Pinpoint the cell where the given text exists, returning its [x, y] midpoint coordinate. 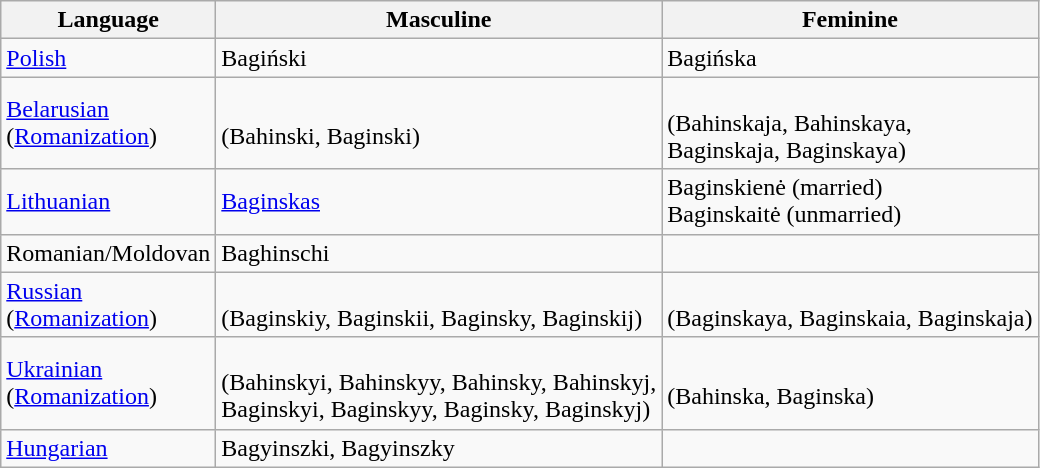
(Bahinskaja, Bahinskaya, Baginskaja, Baginskaya) [850, 123]
Lithuanian [108, 202]
Baginskienė (married) Baginskaitė (unmarried) [850, 202]
(Bahinskyi, Bahinskyy, Bahinsky, Bahinskyj, Baginskyi, Baginskyy, Baginsky, Baginskyj) [439, 383]
Polish [108, 58]
Belarusian (Romanization) [108, 123]
Romanian/Moldovan [108, 253]
(Bahinski, Baginski) [439, 123]
Masculine [439, 20]
Ukrainian (Romanization) [108, 383]
Baginskas [439, 202]
Russian (Romanization) [108, 304]
Hungarian [108, 448]
(Baginskiy, Baginskii, Baginsky, Baginskij) [439, 304]
Baghinschi [439, 253]
(Baginskaya, Baginskaia, Baginskaja) [850, 304]
Bagyinszki, Bagyinszky [439, 448]
Bagiński [439, 58]
Language [108, 20]
(Bahinska, Baginska) [850, 383]
Bagińska [850, 58]
Feminine [850, 20]
